Output the [X, Y] coordinate of the center of the cell containing the given text.  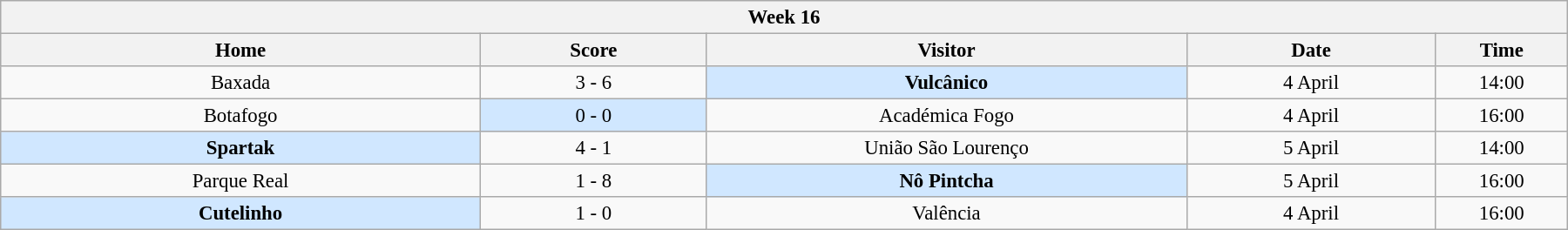
Vulcânico [947, 83]
Parque Real [240, 181]
Académica Fogo [947, 116]
4 - 1 [594, 148]
1 - 8 [594, 181]
Home [240, 51]
Time [1502, 51]
0 - 0 [594, 116]
Baxada [240, 83]
Score [594, 51]
1 - 0 [594, 213]
Date [1310, 51]
3 - 6 [594, 83]
Botafogo [240, 116]
Spartak [240, 148]
Visitor [947, 51]
Valência [947, 213]
Cutelinho [240, 213]
Week 16 [784, 17]
União São Lourenço [947, 148]
Nô Pintcha [947, 181]
